Extract the [x, y] coordinate from the center of the cell holding the provided text.  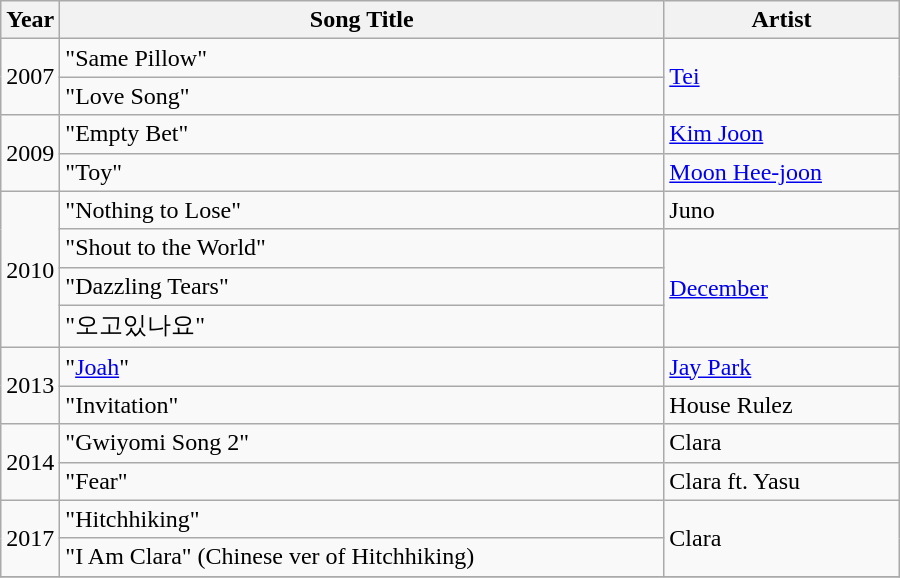
Clara ft. Yasu [782, 481]
2014 [30, 462]
Jay Park [782, 367]
2013 [30, 386]
2017 [30, 538]
Year [30, 20]
December [782, 288]
"Fear" [362, 481]
2007 [30, 77]
"Shout to the World" [362, 248]
Kim Joon [782, 134]
"Invitation" [362, 405]
House Rulez [782, 405]
"Gwiyomi Song 2" [362, 443]
"Same Pillow" [362, 58]
"오고있나요" [362, 326]
"Joah" [362, 367]
2010 [30, 270]
"Toy" [362, 172]
Juno [782, 210]
"Love Song" [362, 96]
Song Title [362, 20]
"Nothing to Lose" [362, 210]
Tei [782, 77]
Artist [782, 20]
"Empty Bet" [362, 134]
"Dazzling Tears" [362, 286]
"Hitchhiking" [362, 519]
2009 [30, 153]
Moon Hee-joon [782, 172]
"I Am Clara" (Chinese ver of Hitchhiking) [362, 557]
